Extract the [x, y] coordinate from the center of the cell holding the provided text.  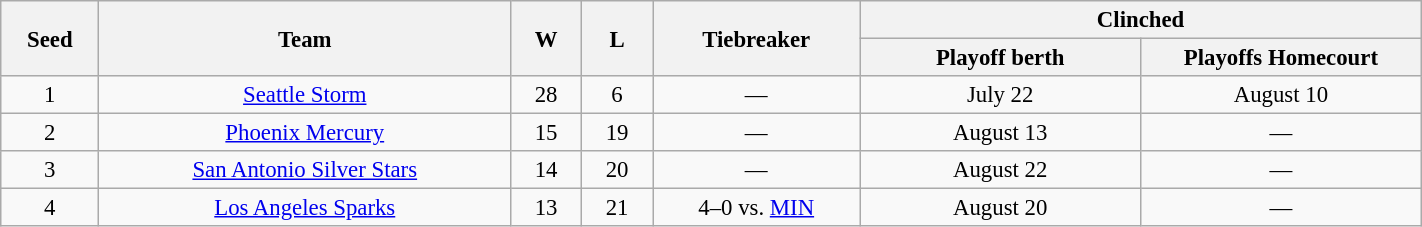
2 [50, 133]
3 [50, 170]
15 [546, 133]
Playoff berth [1000, 58]
Team [305, 38]
August 10 [1282, 95]
Phoenix Mercury [305, 133]
July 22 [1000, 95]
August 20 [1000, 208]
6 [618, 95]
L [618, 38]
Seattle Storm [305, 95]
August 13 [1000, 133]
Seed [50, 38]
San Antonio Silver Stars [305, 170]
August 22 [1000, 170]
13 [546, 208]
20 [618, 170]
Tiebreaker [756, 38]
1 [50, 95]
W [546, 38]
Clinched [1140, 20]
Los Angeles Sparks [305, 208]
Playoffs Homecourt [1282, 58]
21 [618, 208]
19 [618, 133]
4–0 vs. MIN [756, 208]
14 [546, 170]
28 [546, 95]
4 [50, 208]
